Detect which cell encompasses the target text, then output its [X, Y] center coordinate. 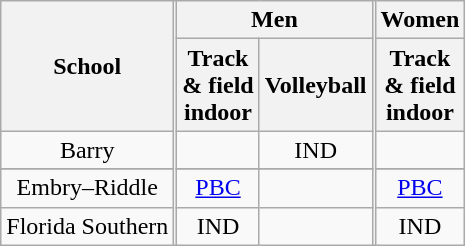
School [88, 66]
Women [420, 20]
Volleyball [316, 85]
Embry–Riddle [88, 188]
Men [274, 20]
Florida Southern [88, 226]
Barry [88, 150]
